Search for the cell housing the specified text and yield its [x, y] center coordinate. 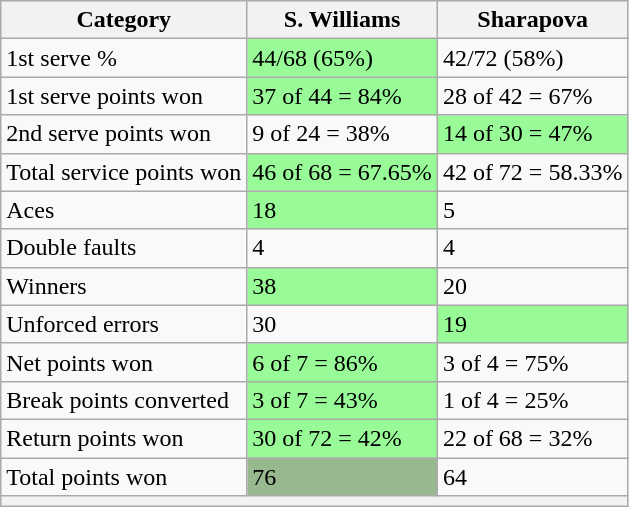
1st serve points won [124, 96]
20 [532, 286]
14 of 30 = 47% [532, 134]
46 of 68 = 67.65% [342, 172]
3 of 4 = 75% [532, 362]
3 of 7 = 43% [342, 400]
38 [342, 286]
Aces [124, 210]
Unforced errors [124, 324]
9 of 24 = 38% [342, 134]
64 [532, 477]
42 of 72 = 58.33% [532, 172]
Total service points won [124, 172]
2nd serve points won [124, 134]
76 [342, 477]
44/68 (65%) [342, 58]
Winners [124, 286]
42/72 (58%) [532, 58]
Total points won [124, 477]
37 of 44 = 84% [342, 96]
30 of 72 = 42% [342, 438]
1st serve % [124, 58]
Sharapova [532, 20]
S. Williams [342, 20]
Category [124, 20]
Net points won [124, 362]
30 [342, 324]
18 [342, 210]
Double faults [124, 248]
28 of 42 = 67% [532, 96]
22 of 68 = 32% [532, 438]
Break points converted [124, 400]
1 of 4 = 25% [532, 400]
6 of 7 = 86% [342, 362]
5 [532, 210]
Return points won [124, 438]
19 [532, 324]
